For the text-containing cell, return its midpoint in [x, y] coordinate format. 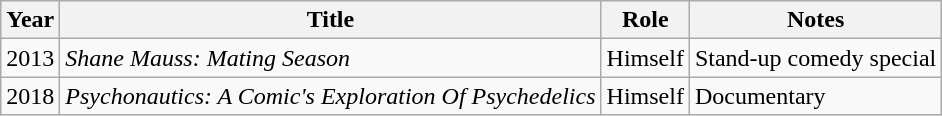
2018 [30, 96]
Title [330, 20]
Year [30, 20]
2013 [30, 58]
Stand-up comedy special [815, 58]
Notes [815, 20]
Documentary [815, 96]
Shane Mauss: Mating Season [330, 58]
Psychonautics: A Comic's Exploration Of Psychedelics [330, 96]
Role [645, 20]
